Detect which cell encompasses the target text, then output its (x, y) center coordinate. 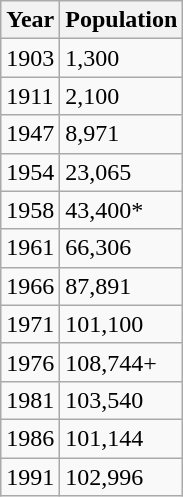
1986 (30, 438)
1971 (30, 324)
43,400* (122, 210)
1958 (30, 210)
102,996 (122, 477)
1966 (30, 286)
66,306 (122, 248)
1903 (30, 58)
23,065 (122, 172)
1,300 (122, 58)
103,540 (122, 400)
8,971 (122, 134)
1976 (30, 362)
1981 (30, 400)
1954 (30, 172)
101,144 (122, 438)
1961 (30, 248)
87,891 (122, 286)
Year (30, 20)
1947 (30, 134)
2,100 (122, 96)
1911 (30, 96)
108,744+ (122, 362)
101,100 (122, 324)
1991 (30, 477)
Population (122, 20)
